Identify which cell holds the provided text, then report its [X, Y] central coordinate. 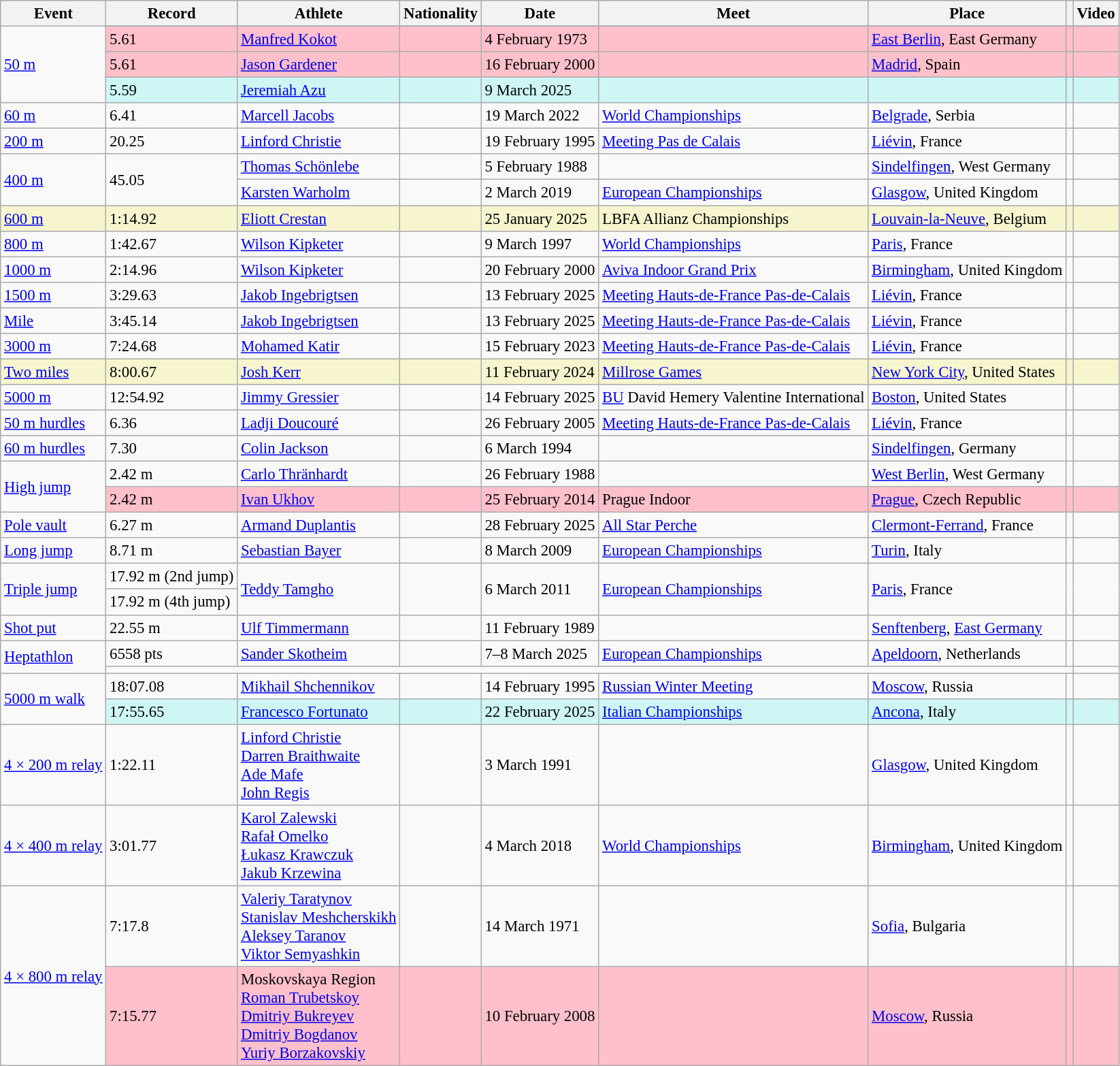
6.41 [171, 116]
14 February 1995 [540, 686]
1500 m [53, 295]
Francesco Fortunato [318, 712]
4 February 1973 [540, 39]
Italian Championships [734, 712]
16 February 2000 [540, 65]
3:01.77 [171, 845]
Belgrade, Serbia [968, 116]
6558 pts [171, 653]
Manfred Kokot [318, 39]
Jason Gardener [318, 65]
8 March 2009 [540, 551]
4 March 2018 [540, 845]
Boston, United States [968, 398]
28 February 2025 [540, 526]
Madrid, Spain [968, 65]
Record [171, 14]
3 March 1991 [540, 765]
1:14.92 [171, 219]
60 m [53, 116]
Ancona, Italy [968, 712]
4 × 400 m relay [53, 845]
Millrose Games [734, 372]
11 February 1989 [540, 628]
Ulf Timmermann [318, 628]
Linford Christie [318, 142]
400 m [53, 180]
Place [968, 14]
Karsten Warholm [318, 193]
Teddy Tamgho [318, 589]
Date [540, 14]
12:54.92 [171, 398]
Two miles [53, 372]
50 m hurdles [53, 423]
East Berlin, East Germany [968, 39]
West Berlin, West Germany [968, 474]
19 February 1995 [540, 142]
7:17.8 [171, 926]
Armand Duplantis [318, 526]
25 February 2014 [540, 500]
6 March 2011 [540, 589]
200 m [53, 142]
22 February 2025 [540, 712]
7.30 [171, 449]
6 March 1994 [540, 449]
Pole vault [53, 526]
3:45.14 [171, 321]
High jump [53, 487]
Long jump [53, 551]
11 February 2024 [540, 372]
Mohamed Katir [318, 346]
Ladji Doucouré [318, 423]
1000 m [53, 270]
14 March 1971 [540, 926]
Senftenberg, East Germany [968, 628]
Sebastian Bayer [318, 551]
Aviva Indoor Grand Prix [734, 270]
45.05 [171, 180]
Russian Winter Meeting [734, 686]
Colin Jackson [318, 449]
8.71 m [171, 551]
Marcell Jacobs [318, 116]
7:15.77 [171, 1016]
26 February 1988 [540, 474]
LBFA Allianz Championships [734, 219]
Event [53, 14]
7–8 March 2025 [540, 653]
Sofia, Bulgaria [968, 926]
BU David Hemery Valentine International [734, 398]
3000 m [53, 346]
5000 m walk [53, 698]
5000 m [53, 398]
9 March 1997 [540, 244]
Prague Indoor [734, 500]
14 February 2025 [540, 398]
5.59 [171, 91]
19 March 2022 [540, 116]
Louvain-la-Neuve, Belgium [968, 219]
Heptathlon [53, 657]
10 February 2008 [540, 1016]
Carlo Thränhardt [318, 474]
26 February 2005 [540, 423]
Sindelfingen, West Germany [968, 167]
Eliott Crestan [318, 219]
1:42.67 [171, 244]
17.92 m (4th jump) [171, 602]
800 m [53, 244]
17.92 m (2nd jump) [171, 577]
1:22.11 [171, 765]
Clermont-Ferrand, France [968, 526]
20 February 2000 [540, 270]
25 January 2025 [540, 219]
Athlete [318, 14]
3:29.63 [171, 295]
Linford ChristieDarren BraithwaiteAde MafeJohn Regis [318, 765]
Apeldoorn, Netherlands [968, 653]
Mile [53, 321]
Josh Kerr [318, 372]
New York City, United States [968, 372]
Turin, Italy [968, 551]
5 February 1988 [540, 167]
22.55 m [171, 628]
50 m [53, 65]
Valeriy TaratynovStanislav MeshcherskikhAleksey TaranovViktor Semyashkin [318, 926]
60 m hurdles [53, 449]
Jeremiah Azu [318, 91]
Shot put [53, 628]
Thomas Schönlebe [318, 167]
Prague, Czech Republic [968, 500]
600 m [53, 219]
20.25 [171, 142]
6.36 [171, 423]
Nationality [441, 14]
Moskovskaya RegionRoman TrubetskoyDmitriy BukreyevDmitriy BogdanovYuriy Borzakovskiy [318, 1016]
Video [1096, 14]
2 March 2019 [540, 193]
4 × 800 m relay [53, 975]
Jimmy Gressier [318, 398]
Sander Skotheim [318, 653]
Triple jump [53, 589]
Mikhail Shchennikov [318, 686]
Meet [734, 14]
8:00.67 [171, 372]
18:07.08 [171, 686]
Sindelfingen, Germany [968, 449]
6.27 m [171, 526]
17:55.65 [171, 712]
Karol ZalewskiRafał OmelkoŁukasz KrawczukJakub Krzewina [318, 845]
15 February 2023 [540, 346]
Meeting Pas de Calais [734, 142]
9 March 2025 [540, 91]
Ivan Ukhov [318, 500]
2:14.96 [171, 270]
All Star Perche [734, 526]
4 × 200 m relay [53, 765]
7:24.68 [171, 346]
